Pinpoint the cell where the given text exists, returning its [X, Y] midpoint coordinate. 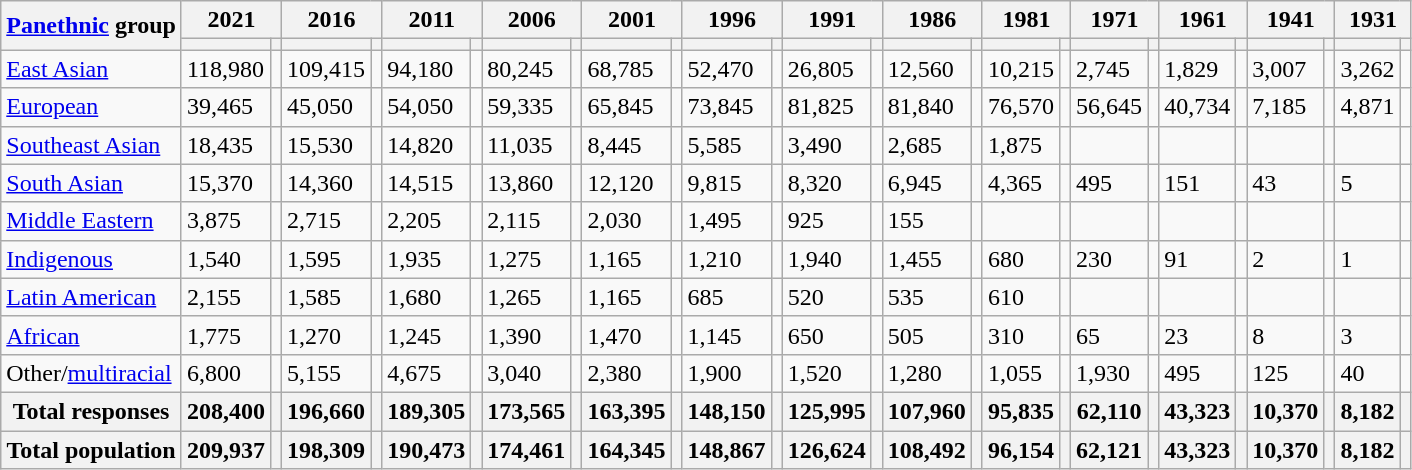
Panethnic group [92, 26]
1,055 [1020, 373]
2,380 [626, 373]
505 [926, 335]
7,185 [1286, 107]
2,155 [226, 297]
1,520 [826, 373]
56,645 [1110, 107]
8 [1286, 335]
3,262 [1368, 69]
80,245 [526, 69]
81,825 [826, 107]
2001 [632, 20]
12,120 [626, 183]
68,785 [626, 69]
40,734 [1198, 107]
Southeast Asian [92, 145]
310 [1020, 335]
1 [1368, 259]
2,205 [426, 221]
8,320 [826, 183]
174,461 [526, 449]
Latin American [92, 297]
1,775 [226, 335]
3,040 [526, 373]
European [92, 107]
1,270 [326, 335]
43 [1286, 183]
5 [1368, 183]
39,465 [226, 107]
Total responses [92, 411]
535 [926, 297]
6,800 [226, 373]
125,995 [826, 411]
650 [826, 335]
10,215 [1020, 69]
1,470 [626, 335]
14,360 [326, 183]
13,860 [526, 183]
1971 [1115, 20]
209,937 [226, 449]
151 [1198, 183]
62,110 [1110, 411]
4,675 [426, 373]
126,624 [826, 449]
4,871 [1368, 107]
107,960 [926, 411]
125 [1286, 373]
South Asian [92, 183]
2,685 [926, 145]
680 [1020, 259]
96,154 [1020, 449]
91 [1198, 259]
East Asian [92, 69]
40 [1368, 373]
5,585 [726, 145]
3,490 [826, 145]
3,875 [226, 221]
1,275 [526, 259]
173,565 [526, 411]
148,150 [726, 411]
4,365 [1020, 183]
520 [826, 297]
2011 [432, 20]
73,845 [726, 107]
1,680 [426, 297]
94,180 [426, 69]
164,345 [626, 449]
1,930 [1110, 373]
81,840 [926, 107]
2,115 [526, 221]
76,570 [1020, 107]
1,875 [1020, 145]
2,030 [626, 221]
11,035 [526, 145]
163,395 [626, 411]
Other/multiracial [92, 373]
6,945 [926, 183]
12,560 [926, 69]
1,595 [326, 259]
198,309 [326, 449]
Middle Eastern [92, 221]
1,940 [826, 259]
54,050 [426, 107]
1961 [1203, 20]
1,455 [926, 259]
2016 [332, 20]
109,415 [326, 69]
196,660 [326, 411]
15,530 [326, 145]
2,715 [326, 221]
59,335 [526, 107]
1,245 [426, 335]
15,370 [226, 183]
148,867 [726, 449]
2,745 [1110, 69]
African [92, 335]
65 [1110, 335]
95,835 [1020, 411]
1,145 [726, 335]
1,390 [526, 335]
52,470 [726, 69]
23 [1198, 335]
1931 [1373, 20]
1,265 [526, 297]
1,540 [226, 259]
1,210 [726, 259]
9,815 [726, 183]
2 [1286, 259]
62,121 [1110, 449]
2021 [231, 20]
2006 [532, 20]
14,820 [426, 145]
1941 [1291, 20]
230 [1110, 259]
208,400 [226, 411]
108,492 [926, 449]
190,473 [426, 449]
26,805 [826, 69]
45,050 [326, 107]
3 [1368, 335]
Indigenous [92, 259]
1,900 [726, 373]
Total population [92, 449]
1,829 [1198, 69]
8,445 [626, 145]
1,280 [926, 373]
685 [726, 297]
14,515 [426, 183]
1,935 [426, 259]
1991 [832, 20]
18,435 [226, 145]
1981 [1026, 20]
1,495 [726, 221]
1996 [732, 20]
1,585 [326, 297]
610 [1020, 297]
189,305 [426, 411]
155 [926, 221]
1986 [932, 20]
5,155 [326, 373]
3,007 [1286, 69]
118,980 [226, 69]
65,845 [626, 107]
925 [826, 221]
